Locate the cell with the specified text and output its (X, Y) center coordinate. 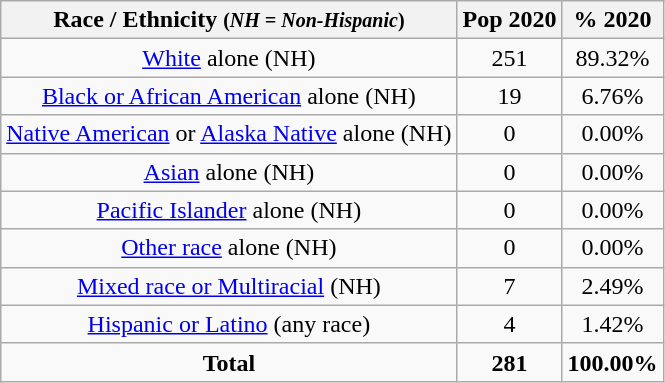
6.76% (612, 96)
19 (510, 96)
281 (510, 362)
251 (510, 58)
4 (510, 324)
% 2020 (612, 20)
1.42% (612, 324)
100.00% (612, 362)
Asian alone (NH) (229, 172)
7 (510, 286)
89.32% (612, 58)
Mixed race or Multiracial (NH) (229, 286)
Other race alone (NH) (229, 248)
Black or African American alone (NH) (229, 96)
White alone (NH) (229, 58)
Pop 2020 (510, 20)
Native American or Alaska Native alone (NH) (229, 134)
Total (229, 362)
Hispanic or Latino (any race) (229, 324)
2.49% (612, 286)
Race / Ethnicity (NH = Non-Hispanic) (229, 20)
Pacific Islander alone (NH) (229, 210)
